Return [x, y] of the center of cell containing provided text 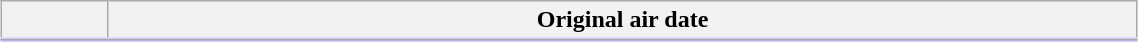
Original air date [622, 21]
